Determine the [x, y] coordinate at the center of the cell enclosing the given text.  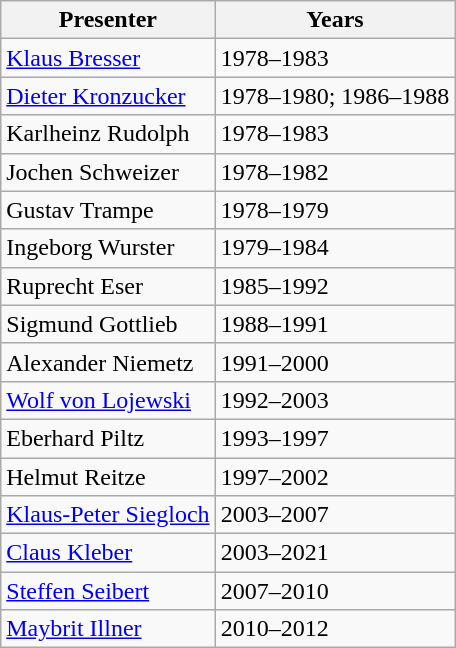
1978–1982 [335, 172]
Claus Kleber [108, 553]
Wolf von Lojewski [108, 400]
1993–1997 [335, 438]
Karlheinz Rudolph [108, 134]
2007–2010 [335, 591]
Gustav Trampe [108, 210]
Ruprecht Eser [108, 286]
Presenter [108, 20]
Dieter Kronzucker [108, 96]
Maybrit Illner [108, 629]
2010–2012 [335, 629]
Years [335, 20]
1988–1991 [335, 324]
Klaus Bresser [108, 58]
Jochen Schweizer [108, 172]
Ingeborg Wurster [108, 248]
1991–2000 [335, 362]
2003–2007 [335, 515]
1978–1979 [335, 210]
2003–2021 [335, 553]
1992–2003 [335, 400]
1979–1984 [335, 248]
Steffen Seibert [108, 591]
1997–2002 [335, 477]
1985–1992 [335, 286]
Alexander Niemetz [108, 362]
Helmut Reitze [108, 477]
Eberhard Piltz [108, 438]
1978–1980; 1986–1988 [335, 96]
Klaus-Peter Siegloch [108, 515]
Sigmund Gottlieb [108, 324]
